Capture the cell that displays the provided text and extract its (x, y) central coordinate. 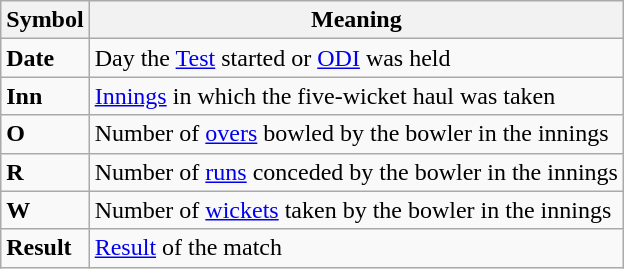
Number of runs conceded by the bowler in the innings (356, 172)
Inn (45, 96)
O (45, 134)
Number of overs bowled by the bowler in the innings (356, 134)
Meaning (356, 20)
Number of wickets taken by the bowler in the innings (356, 210)
Date (45, 58)
Innings in which the five-wicket haul was taken (356, 96)
Symbol (45, 20)
Day the Test started or ODI was held (356, 58)
W (45, 210)
Result of the match (356, 248)
R (45, 172)
Result (45, 248)
